Detect which cell encompasses the target text, then output its [x, y] center coordinate. 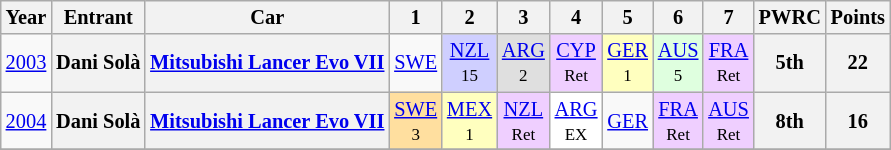
5th [790, 63]
6 [678, 17]
SWE [416, 63]
22 [858, 63]
CYPRet [576, 63]
AUS5 [678, 63]
PWRC [790, 17]
NZL15 [470, 63]
2 [470, 17]
ARGEX [576, 121]
SWE3 [416, 121]
Car [267, 17]
1 [416, 17]
Entrant [98, 17]
2004 [26, 121]
7 [728, 17]
16 [858, 121]
GER1 [627, 63]
GER [627, 121]
ARG2 [524, 63]
Points [858, 17]
8th [790, 121]
3 [524, 17]
MEX1 [470, 121]
NZLRet [524, 121]
AUSRet [728, 121]
4 [576, 17]
2003 [26, 63]
Year [26, 17]
5 [627, 17]
